Return the [X, Y] coordinate for the center point of the cell that contains the specified text.  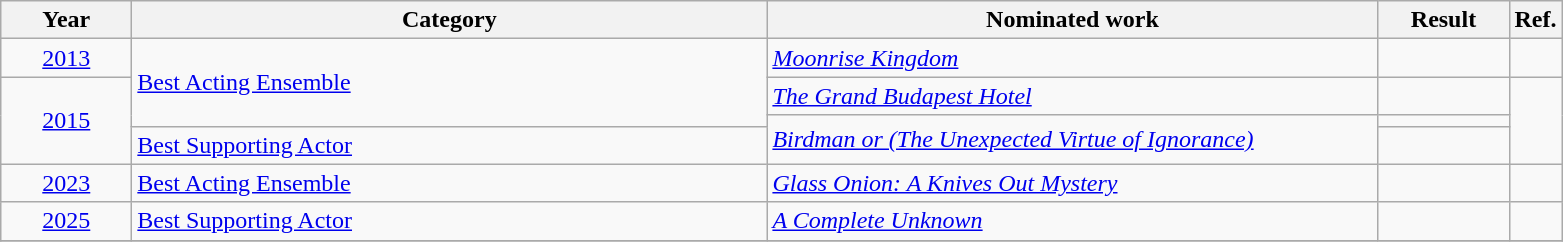
A Complete Unknown [1072, 221]
The Grand Budapest Hotel [1072, 96]
Moonrise Kingdom [1072, 58]
Birdman or (The Unexpected Virtue of Ignorance) [1072, 140]
2015 [66, 120]
Result [1444, 20]
Ref. [1536, 20]
Nominated work [1072, 20]
Category [450, 20]
2023 [66, 183]
Glass Onion: A Knives Out Mystery [1072, 183]
Year [66, 20]
2025 [66, 221]
2013 [66, 58]
